Find where the given text appears and provide that cell's center as [X, Y] coordinate. 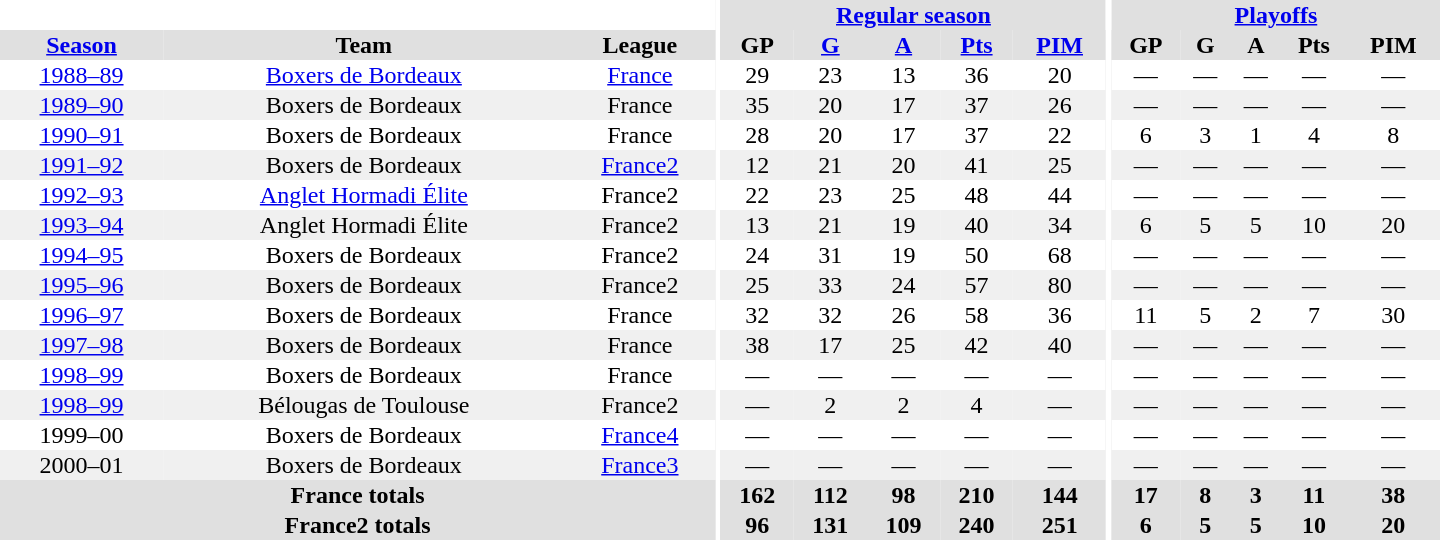
1 [1256, 135]
1993–94 [82, 225]
1990–91 [82, 135]
Team [364, 45]
162 [758, 495]
1994–95 [82, 255]
98 [904, 495]
96 [758, 525]
1996–97 [82, 315]
Season [82, 45]
109 [904, 525]
112 [830, 495]
68 [1060, 255]
1997–98 [82, 345]
1989–90 [82, 105]
1992–93 [82, 195]
34 [1060, 225]
80 [1060, 285]
251 [1060, 525]
48 [976, 195]
France2 totals [358, 525]
1999–00 [82, 435]
1995–96 [82, 285]
31 [830, 255]
30 [1394, 315]
France4 [640, 435]
210 [976, 495]
41 [976, 165]
France3 [640, 465]
42 [976, 345]
1991–92 [82, 165]
28 [758, 135]
29 [758, 75]
Playoffs [1276, 15]
33 [830, 285]
58 [976, 315]
240 [976, 525]
Regular season [914, 15]
7 [1314, 315]
France totals [358, 495]
44 [1060, 195]
League [640, 45]
35 [758, 105]
50 [976, 255]
2000–01 [82, 465]
Bélougas de Toulouse [364, 405]
1988–89 [82, 75]
12 [758, 165]
131 [830, 525]
57 [976, 285]
144 [1060, 495]
